Determine the (x, y) coordinate at the center of the cell enclosing the given text.  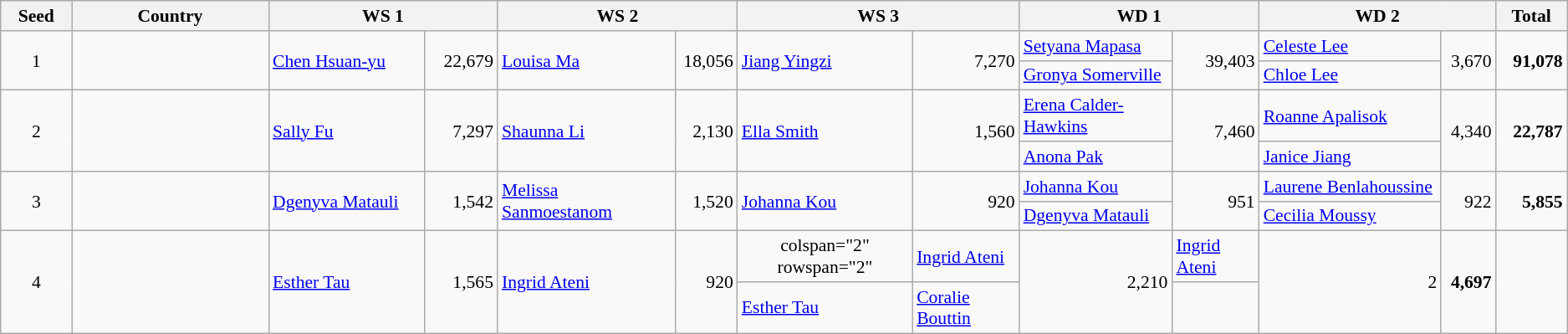
Gronya Somerville (1096, 75)
1,565 (461, 282)
WS 1 (383, 16)
5,855 (1532, 201)
Setyana Mapasa (1096, 46)
7,297 (461, 131)
91,078 (1532, 60)
22,787 (1532, 131)
7,270 (966, 60)
3,670 (1468, 60)
3 (37, 201)
951 (1215, 201)
Chen Hsuan-yu (346, 60)
Chloe Lee (1351, 75)
Roanne Apalisok (1351, 116)
2,210 (1096, 282)
4 (37, 282)
WS 2 (617, 16)
Seed (37, 16)
4,340 (1468, 131)
WD 1 (1139, 16)
2,130 (706, 131)
1,542 (461, 201)
7,460 (1215, 131)
Ella Smith (825, 131)
22,679 (461, 60)
1,520 (706, 201)
Country (171, 16)
Total (1532, 16)
4,697 (1468, 282)
39,403 (1215, 60)
colspan="2" rowspan="2" (825, 256)
18,056 (706, 60)
1,560 (966, 131)
Anona Pak (1096, 157)
Erena Calder-Hawkins (1096, 116)
Sally Fu (346, 131)
WD 2 (1378, 16)
Janice Jiang (1351, 157)
Coralie Bouttin (966, 308)
Shaunna Li (586, 131)
1 (37, 60)
922 (1468, 201)
Louisa Ma (586, 60)
Cecilia Moussy (1351, 216)
Celeste Lee (1351, 46)
Laurene Benlahoussine (1351, 187)
WS 3 (878, 16)
Melissa Sanmoestanom (586, 201)
Jiang Yingzi (825, 60)
